Pinpoint the cell where the given text exists, returning its [x, y] midpoint coordinate. 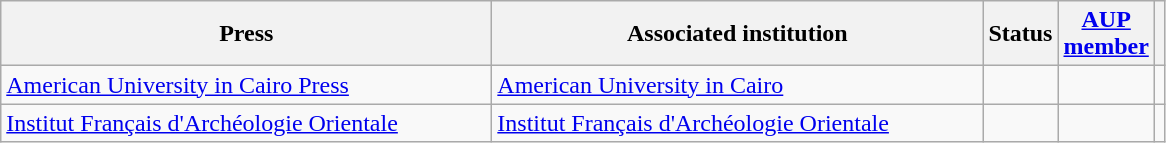
American University in Cairo Press [246, 85]
Status [1020, 34]
American University in Cairo [738, 85]
Associated institution [738, 34]
AUPmember [1106, 34]
Press [246, 34]
